Extract the (X, Y) coordinate from the center of the cell holding the provided text.  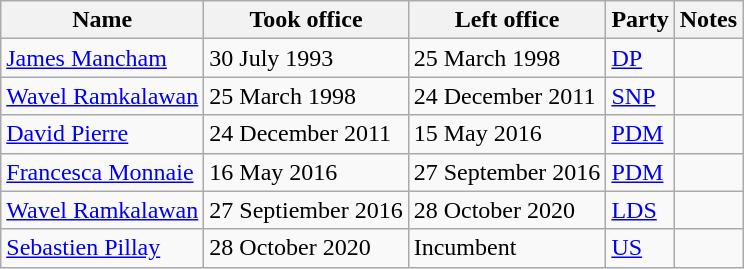
LDS (640, 210)
SNP (640, 96)
15 May 2016 (507, 134)
27 Septiember 2016 (306, 210)
Took office (306, 20)
DP (640, 58)
Left office (507, 20)
Name (102, 20)
16 May 2016 (306, 172)
30 July 1993 (306, 58)
Francesca Monnaie (102, 172)
Sebastien Pillay (102, 248)
Party (640, 20)
Notes (708, 20)
US (640, 248)
27 September 2016 (507, 172)
David Pierre (102, 134)
James Mancham (102, 58)
Incumbent (507, 248)
